Pinpoint the cell where the given text exists, returning its [X, Y] midpoint coordinate. 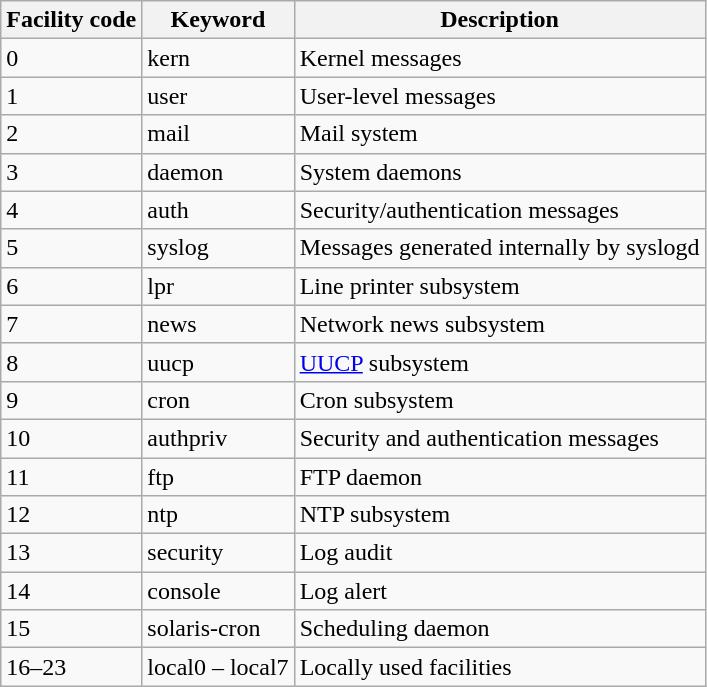
daemon [218, 172]
UUCP subsystem [500, 362]
NTP subsystem [500, 515]
Security/authentication messages [500, 210]
kern [218, 58]
10 [72, 438]
Keyword [218, 20]
16–23 [72, 667]
3 [72, 172]
9 [72, 400]
0 [72, 58]
security [218, 553]
authpriv [218, 438]
Mail system [500, 134]
13 [72, 553]
syslog [218, 248]
Security and authentication messages [500, 438]
Facility code [72, 20]
Log audit [500, 553]
solaris-cron [218, 629]
8 [72, 362]
1 [72, 96]
auth [218, 210]
local0 – local7 [218, 667]
Log alert [500, 591]
cron [218, 400]
4 [72, 210]
FTP daemon [500, 477]
Scheduling daemon [500, 629]
6 [72, 286]
12 [72, 515]
2 [72, 134]
14 [72, 591]
Messages generated internally by syslogd [500, 248]
news [218, 324]
Kernel messages [500, 58]
System daemons [500, 172]
Network news subsystem [500, 324]
uucp [218, 362]
5 [72, 248]
Description [500, 20]
7 [72, 324]
User-level messages [500, 96]
ntp [218, 515]
Cron subsystem [500, 400]
15 [72, 629]
mail [218, 134]
ftp [218, 477]
Line printer subsystem [500, 286]
console [218, 591]
11 [72, 477]
user [218, 96]
lpr [218, 286]
Locally used facilities [500, 667]
